Extract the (x, y) coordinate from the center of the cell holding the provided text.  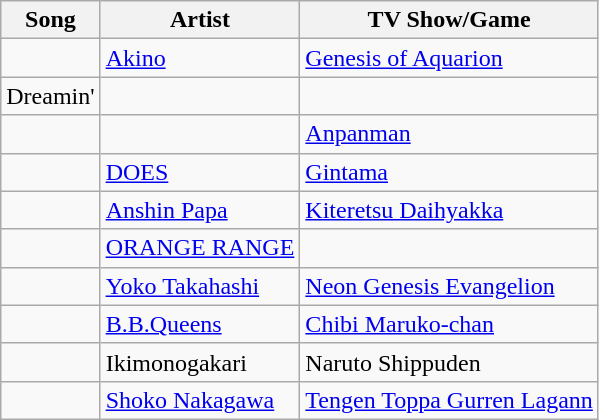
Tengen Toppa Gurren Lagann (449, 400)
Kiteretsu Daihyakka (449, 210)
Anshin Papa (200, 210)
Neon Genesis Evangelion (449, 286)
Ikimonogakari (200, 362)
ORANGE RANGE (200, 248)
Song (50, 20)
B.B.Queens (200, 324)
Shoko Nakagawa (200, 400)
Artist (200, 20)
Naruto Shippuden (449, 362)
Anpanman (449, 134)
Yoko Takahashi (200, 286)
DOES (200, 172)
Chibi Maruko-chan (449, 324)
Dreamin' (50, 96)
Akino (200, 58)
Gintama (449, 172)
Genesis of Aquarion (449, 58)
TV Show/Game (449, 20)
